Pinpoint the cell where the given text exists, returning its (X, Y) midpoint coordinate. 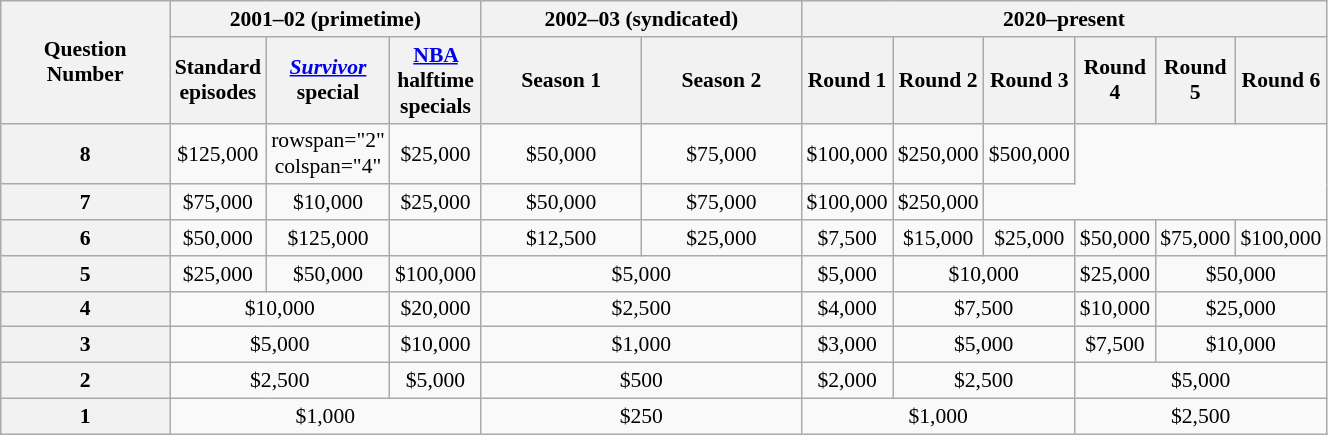
Standard episodes (218, 80)
$4,000 (848, 309)
$3,000 (848, 345)
Survivor special (328, 80)
7 (86, 203)
Round 2 (938, 80)
Round 4 (1115, 80)
3 (86, 345)
Round 1 (848, 80)
2020–present (1064, 19)
6 (86, 238)
Season 2 (721, 80)
NBA halftime specials (436, 80)
2001–02 (primetime) (326, 19)
$500 (642, 381)
Round 3 (1030, 80)
Round 6 (1280, 80)
$20,000 (436, 309)
Season 1 (561, 80)
$500,000 (1030, 154)
$250 (642, 416)
1 (86, 416)
2 (86, 381)
$15,000 (938, 238)
5 (86, 274)
2002–03 (syndicated) (642, 19)
$2,000 (848, 381)
4 (86, 309)
$12,500 (561, 238)
8 (86, 154)
rowspan="2" colspan="4" (328, 154)
Round 5 (1195, 80)
Question Number (86, 62)
